Return the (X, Y) coordinate for the center point of the cell that contains the specified text.  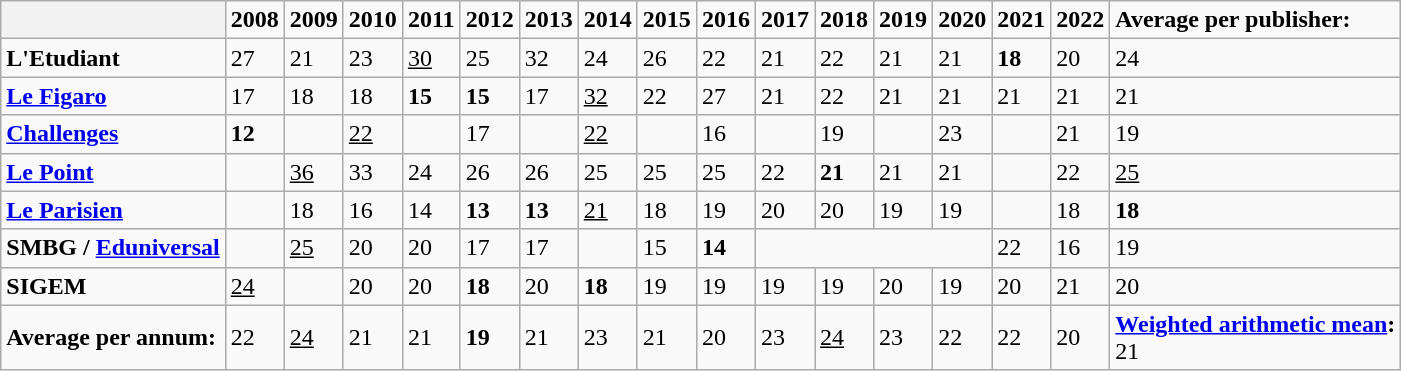
Le Parisien (113, 210)
2017 (784, 20)
36 (314, 172)
2018 (844, 20)
2008 (254, 20)
2011 (431, 20)
30 (431, 58)
2010 (372, 20)
Weighted arithmetic mean:21 (1256, 338)
2022 (1080, 20)
Challenges (113, 134)
2019 (904, 20)
2020 (962, 20)
2009 (314, 20)
2016 (726, 20)
2021 (1022, 20)
Average per annum: (113, 338)
2012 (490, 20)
2015 (666, 20)
SMBG / Eduniversal (113, 248)
2014 (608, 20)
Average per publisher: (1256, 20)
2013 (548, 20)
Le Point (113, 172)
Le Figaro (113, 96)
33 (372, 172)
SIGEM (113, 286)
L'Etudiant (113, 58)
12 (254, 134)
